Pinpoint the cell where the given text exists, returning its [x, y] midpoint coordinate. 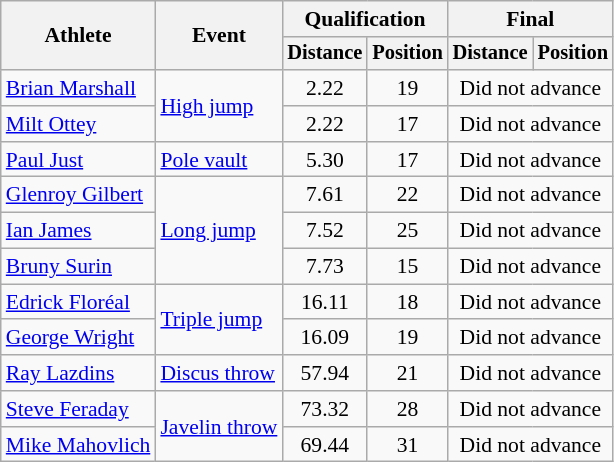
Event [218, 36]
Ray Lazdins [78, 373]
25 [407, 231]
5.30 [324, 160]
16.09 [324, 338]
22 [407, 195]
Athlete [78, 36]
Final [530, 19]
Qualification [364, 19]
18 [407, 302]
Brian Marshall [78, 88]
Discus throw [218, 373]
7.61 [324, 195]
28 [407, 409]
57.94 [324, 373]
Javelin throw [218, 426]
Bruny Surin [78, 267]
73.32 [324, 409]
15 [407, 267]
7.52 [324, 231]
Ian James [78, 231]
7.73 [324, 267]
Steve Feraday [78, 409]
Triple jump [218, 320]
Long jump [218, 230]
George Wright [78, 338]
Edrick Floréal [78, 302]
Glenroy Gilbert [78, 195]
High jump [218, 106]
Paul Just [78, 160]
16.11 [324, 302]
21 [407, 373]
Milt Ottey [78, 124]
Pole vault [218, 160]
